Return the (x, y) coordinate for the center point of the cell that contains the specified text.  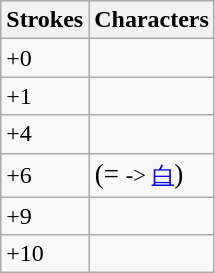
Characters (152, 20)
+6 (45, 175)
+0 (45, 58)
+1 (45, 96)
+4 (45, 134)
Strokes (45, 20)
(= -> 白) (152, 175)
+10 (45, 254)
+9 (45, 216)
